Locate the cell with the specified text and output its [x, y] center coordinate. 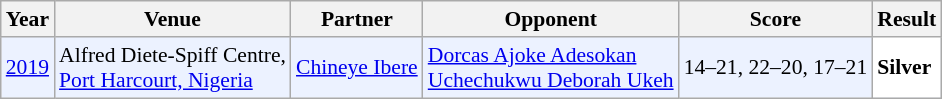
Year [28, 19]
Silver [906, 68]
Venue [172, 19]
Opponent [551, 19]
Result [906, 19]
Dorcas Ajoke Adesokan Uchechukwu Deborah Ukeh [551, 68]
Partner [357, 19]
2019 [28, 68]
Alfred Diete-Spiff Centre,Port Harcourt, Nigeria [172, 68]
Chineye Ibere [357, 68]
Score [776, 19]
14–21, 22–20, 17–21 [776, 68]
